Determine the (x, y) coordinate at the center of the cell enclosing the given text.  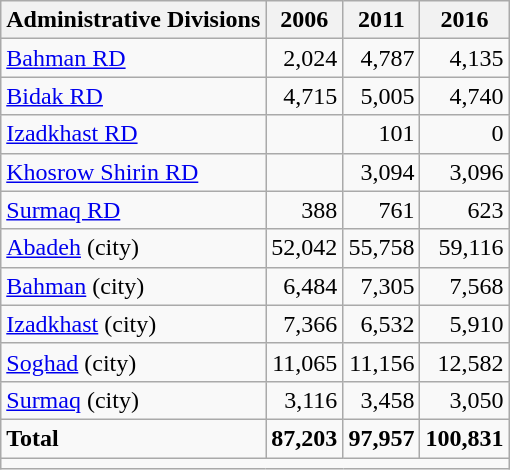
Total (134, 438)
Bahman RD (134, 58)
4,715 (304, 96)
2011 (382, 20)
623 (464, 210)
3,094 (382, 172)
4,787 (382, 58)
52,042 (304, 248)
7,568 (464, 286)
59,116 (464, 248)
Khosrow Shirin RD (134, 172)
0 (464, 134)
5,005 (382, 96)
Surmaq RD (134, 210)
Bahman (city) (134, 286)
Izadkhast RD (134, 134)
2006 (304, 20)
6,532 (382, 324)
87,203 (304, 438)
2,024 (304, 58)
4,740 (464, 96)
7,305 (382, 286)
97,957 (382, 438)
4,135 (464, 58)
388 (304, 210)
11,065 (304, 362)
2016 (464, 20)
5,910 (464, 324)
3,050 (464, 400)
Abadeh (city) (134, 248)
12,582 (464, 362)
761 (382, 210)
3,116 (304, 400)
100,831 (464, 438)
Izadkhast (city) (134, 324)
6,484 (304, 286)
3,458 (382, 400)
11,156 (382, 362)
Surmaq (city) (134, 400)
Soghad (city) (134, 362)
Administrative Divisions (134, 20)
3,096 (464, 172)
7,366 (304, 324)
55,758 (382, 248)
101 (382, 134)
Bidak RD (134, 96)
